Locate the cell with the specified text and output its [X, Y] center coordinate. 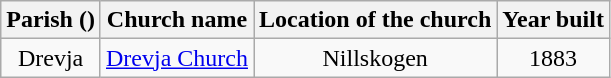
Drevja Church [176, 58]
1883 [554, 58]
Nillskogen [376, 58]
Drevja [51, 58]
Year built [554, 20]
Parish () [51, 20]
Church name [176, 20]
Location of the church [376, 20]
